Scan for the cell matching the given text and deliver its [X, Y] coordinate at center. 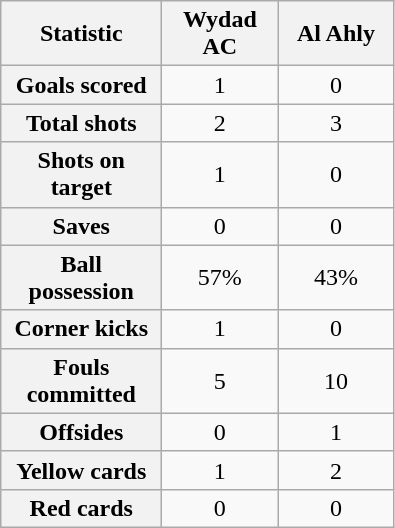
5 [220, 380]
Wydad AC [220, 34]
43% [336, 278]
Offsides [82, 432]
Al Ahly [336, 34]
Total shots [82, 123]
Red cards [82, 508]
Shots on target [82, 174]
Saves [82, 226]
Goals scored [82, 85]
10 [336, 380]
Ball possession [82, 278]
Statistic [82, 34]
57% [220, 278]
3 [336, 123]
Yellow cards [82, 470]
Fouls committed [82, 380]
Corner kicks [82, 329]
